Search for the cell housing the specified text and yield its (x, y) center coordinate. 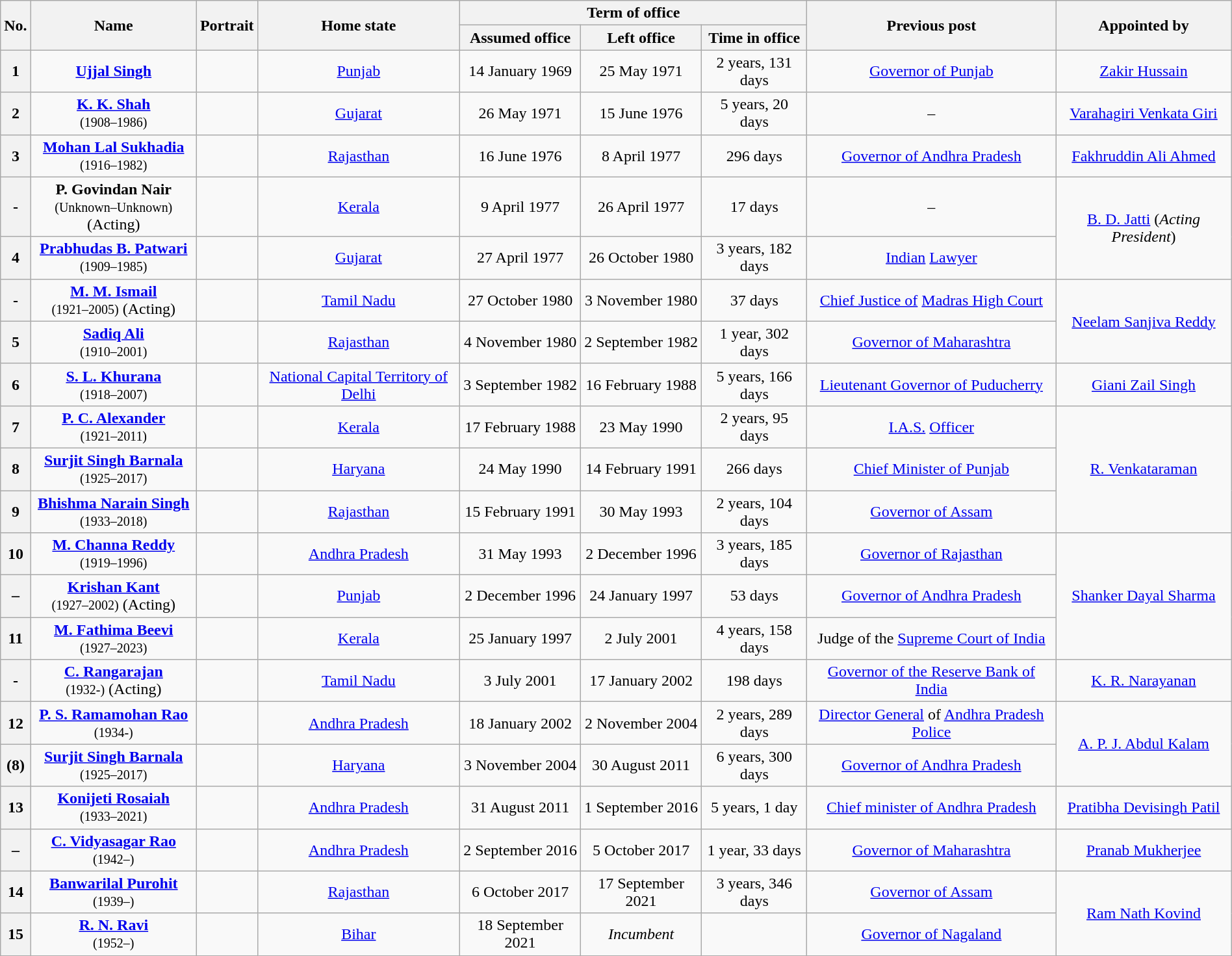
31 May 1993 (520, 554)
Giani Zail Singh (1144, 385)
6 (16, 385)
15 (16, 935)
5 years, 20 days (754, 113)
10 (16, 554)
3 September 1982 (520, 385)
23 May 1990 (641, 426)
Pratibha Devisingh Patil (1144, 807)
(8) (16, 766)
18 September 2021 (520, 935)
2 years, 104 days (754, 511)
Neelam Sanjiva Reddy (1144, 321)
Mohan Lal Sukhadia(1916–1982) (113, 156)
M. Channa Reddy(1919–1996) (113, 554)
P. Govindan Nair(Unknown–Unknown)(Acting) (113, 207)
Shanker Dayal Sharma (1144, 597)
17 September 2021 (641, 892)
26 April 1977 (641, 207)
R. N. Ravi(1952–) (113, 935)
12 (16, 723)
Term of office (634, 13)
Chief minister of Andhra Pradesh (932, 807)
5 years, 1 day (754, 807)
Krishan Kant(1927–2002) (Acting) (113, 597)
9 (16, 511)
K. R. Narayanan (1144, 681)
296 days (754, 156)
24 January 1997 (641, 597)
Name (113, 25)
3 July 2001 (520, 681)
5 years, 166 days (754, 385)
R. Venkataraman (1144, 469)
14 February 1991 (641, 469)
2 (16, 113)
30 May 1993 (641, 511)
2 years, 289 days (754, 723)
1 year, 302 days (754, 342)
Home state (359, 25)
16 June 1976 (520, 156)
No. (16, 25)
B. D. Jatti (Acting President) (1144, 227)
31 August 2011 (520, 807)
7 (16, 426)
M. M. Ismail(1921–2005) (Acting) (113, 300)
Bihar (359, 935)
P. S. Ramamohan Rao(1934-) (113, 723)
26 October 1980 (641, 257)
Governor of Nagaland (932, 935)
Governor of the Reserve Bank of India (932, 681)
Portrait (227, 25)
14 (16, 892)
A. P. J. Abdul Kalam (1144, 744)
27 October 1980 (520, 300)
24 May 1990 (520, 469)
Time in office (754, 38)
1 September 2016 (641, 807)
17 days (754, 207)
Director General of Andhra Pradesh Police (932, 723)
1 year, 33 days (754, 850)
17 January 2002 (641, 681)
11 (16, 638)
15 February 1991 (520, 511)
5 (16, 342)
Assumed office (520, 38)
Lieutenant Governor of Puducherry (932, 385)
Indian Lawyer (932, 257)
14 January 1969 (520, 71)
198 days (754, 681)
Bhishma Narain Singh(1933–2018) (113, 511)
3 years, 182 days (754, 257)
1 (16, 71)
9 April 1977 (520, 207)
Sadiq Ali(1910–2001) (113, 342)
Konijeti Rosaiah(1933–2021) (113, 807)
M. Fathima Beevi(1927–2023) (113, 638)
3 years, 185 days (754, 554)
3 (16, 156)
I.A.S. Officer (932, 426)
Appointed by (1144, 25)
15 June 1976 (641, 113)
17 February 1988 (520, 426)
18 January 2002 (520, 723)
Incumbent (641, 935)
Ram Nath Kovind (1144, 913)
Prabhudas B. Patwari(1909–1985) (113, 257)
National Capital Territory of Delhi (359, 385)
3 years, 346 days (754, 892)
8 (16, 469)
16 February 1988 (641, 385)
Chief Minister of Punjab (932, 469)
27 April 1977 (520, 257)
Banwarilal Purohit(1939–) (113, 892)
Fakhruddin Ali Ahmed (1144, 156)
25 January 1997 (520, 638)
37 days (754, 300)
Chief Justice of Madras High Court (932, 300)
Governor of Rajasthan (932, 554)
25 May 1971 (641, 71)
2 July 2001 (641, 638)
C. Rangarajan(1932-) (Acting) (113, 681)
C. Vidyasagar Rao(1942–) (113, 850)
13 (16, 807)
4 November 1980 (520, 342)
2 September 1982 (641, 342)
3 November 2004 (520, 766)
Ujjal Singh (113, 71)
8 April 1977 (641, 156)
5 October 2017 (641, 850)
P. C. Alexander(1921–2011) (113, 426)
2 September 2016 (520, 850)
26 May 1971 (520, 113)
Pranab Mukherjee (1144, 850)
266 days (754, 469)
Previous post (932, 25)
4 (16, 257)
6 years, 300 days (754, 766)
S. L. Khurana(1918–2007) (113, 385)
Left office (641, 38)
53 days (754, 597)
6 October 2017 (520, 892)
Varahagiri Venkata Giri (1144, 113)
4 years, 158 days (754, 638)
2 years, 95 days (754, 426)
3 November 1980 (641, 300)
30 August 2011 (641, 766)
2 November 2004 (641, 723)
Zakir Hussain (1144, 71)
2 years, 131 days (754, 71)
Judge of the Supreme Court of India (932, 638)
K. K. Shah(1908–1986) (113, 113)
Governor of Punjab (932, 71)
